Pinpoint the cell where the given text exists, returning its [x, y] midpoint coordinate. 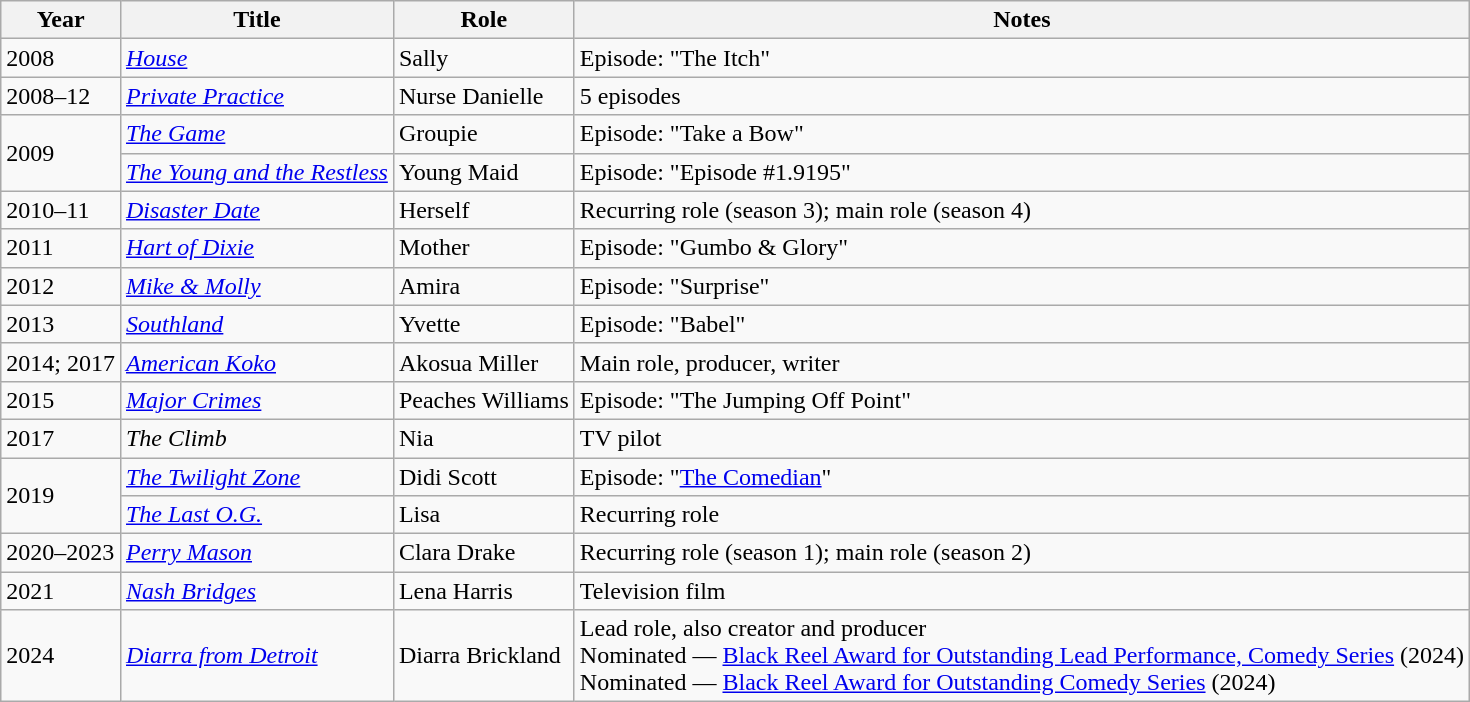
Didi Scott [484, 477]
Episode: "Babel" [1022, 324]
Nash Bridges [256, 591]
Amira [484, 286]
Private Practice [256, 96]
Television film [1022, 591]
Mike & Molly [256, 286]
2012 [61, 286]
Mother [484, 248]
Sally [484, 58]
Diarra from Detroit [256, 656]
2021 [61, 591]
Perry Mason [256, 553]
The Last O.G. [256, 515]
5 episodes [1022, 96]
The Young and the Restless [256, 172]
2020–2023 [61, 553]
Lisa [484, 515]
House [256, 58]
2015 [61, 400]
2014; 2017 [61, 362]
Groupie [484, 134]
2013 [61, 324]
2024 [61, 656]
TV pilot [1022, 438]
Episode: "The Jumping Off Point" [1022, 400]
Peaches Williams [484, 400]
Recurring role (season 3); main role (season 4) [1022, 210]
2008–12 [61, 96]
Young Maid [484, 172]
Episode: "Gumbo & Glory" [1022, 248]
Hart of Dixie [256, 248]
Role [484, 20]
Main role, producer, writer [1022, 362]
Nurse Danielle [484, 96]
American Koko [256, 362]
Yvette [484, 324]
2010–11 [61, 210]
Episode: "Surprise" [1022, 286]
Diarra Brickland [484, 656]
2009 [61, 153]
The Climb [256, 438]
Year [61, 20]
Episode: "The Comedian" [1022, 477]
The Twilight Zone [256, 477]
Disaster Date [256, 210]
2011 [61, 248]
Recurring role (season 1); main role (season 2) [1022, 553]
Clara Drake [484, 553]
Herself [484, 210]
Notes [1022, 20]
2017 [61, 438]
Episode: "Episode #1.9195" [1022, 172]
Nia [484, 438]
Episode: "Take a Bow" [1022, 134]
2019 [61, 496]
Episode: "The Itch" [1022, 58]
Recurring role [1022, 515]
Akosua Miller [484, 362]
Title [256, 20]
Southland [256, 324]
Lena Harris [484, 591]
2008 [61, 58]
Major Crimes [256, 400]
The Game [256, 134]
